Locate the cell with the specified text and output its (X, Y) center coordinate. 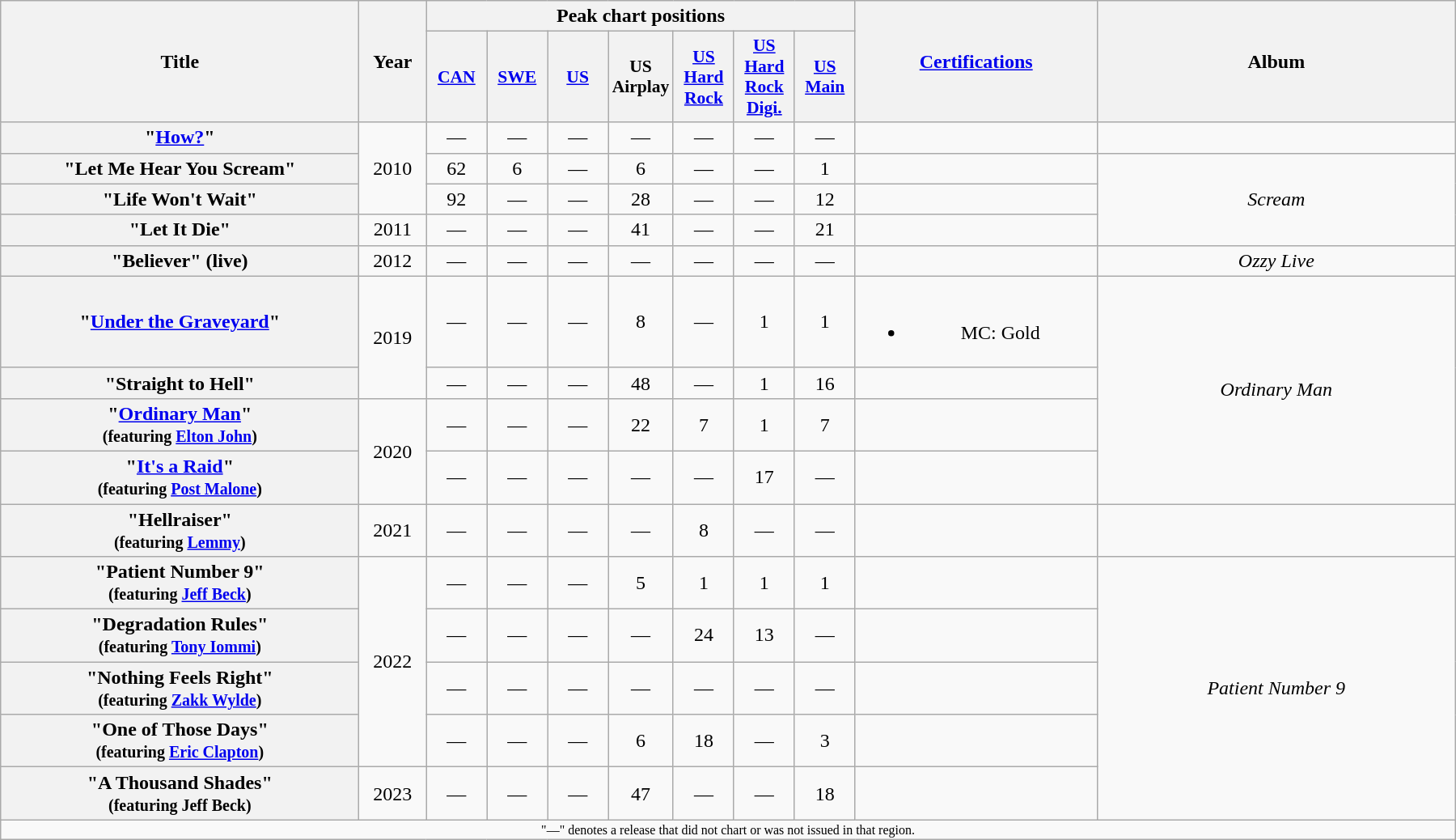
2021 (393, 529)
2023 (393, 793)
2020 (393, 451)
CAN (456, 77)
Scream (1276, 199)
"Ordinary Man"(featuring Elton John) (180, 424)
"Life Won't Wait" (180, 199)
13 (764, 636)
"Let Me Hear You Scream" (180, 168)
47 (641, 793)
"It's a Raid"(featuring Post Malone) (180, 477)
SWE (518, 77)
"Believer" (live) (180, 261)
"—" denotes a release that did not chart or was not issued in that region. (728, 829)
"Under the Graveyard" (180, 322)
2012 (393, 261)
Album (1276, 62)
Ordinary Man (1276, 390)
Ozzy Live (1276, 261)
USHard Rock (704, 77)
USMain (825, 77)
17 (764, 477)
3 (825, 741)
"A Thousand Shades"(featuring Jeff Beck) (180, 793)
Patient Number 9 (1276, 688)
Title (180, 62)
Year (393, 62)
US Airplay (641, 77)
USHard Rock Digi. (764, 77)
12 (825, 199)
"Hellraiser"(featuring Lemmy) (180, 529)
Peak chart positions (641, 16)
2010 (393, 168)
21 (825, 230)
"Let It Die" (180, 230)
28 (641, 199)
2022 (393, 662)
"One of Those Days"(featuring Eric Clapton) (180, 741)
41 (641, 230)
US (578, 77)
24 (704, 636)
"Straight to Hell" (180, 383)
"Nothing Feels Right"(featuring Zakk Wylde) (180, 688)
2019 (393, 337)
5 (641, 583)
62 (456, 168)
"Degradation Rules"(featuring Tony Iommi) (180, 636)
22 (641, 424)
"Patient Number 9"(featuring Jeff Beck) (180, 583)
MC: Gold (976, 322)
92 (456, 199)
"How?" (180, 138)
2011 (393, 230)
Certifications (976, 62)
48 (641, 383)
16 (825, 383)
